From the cell containing the given text, extract its center point as [X, Y] coordinate. 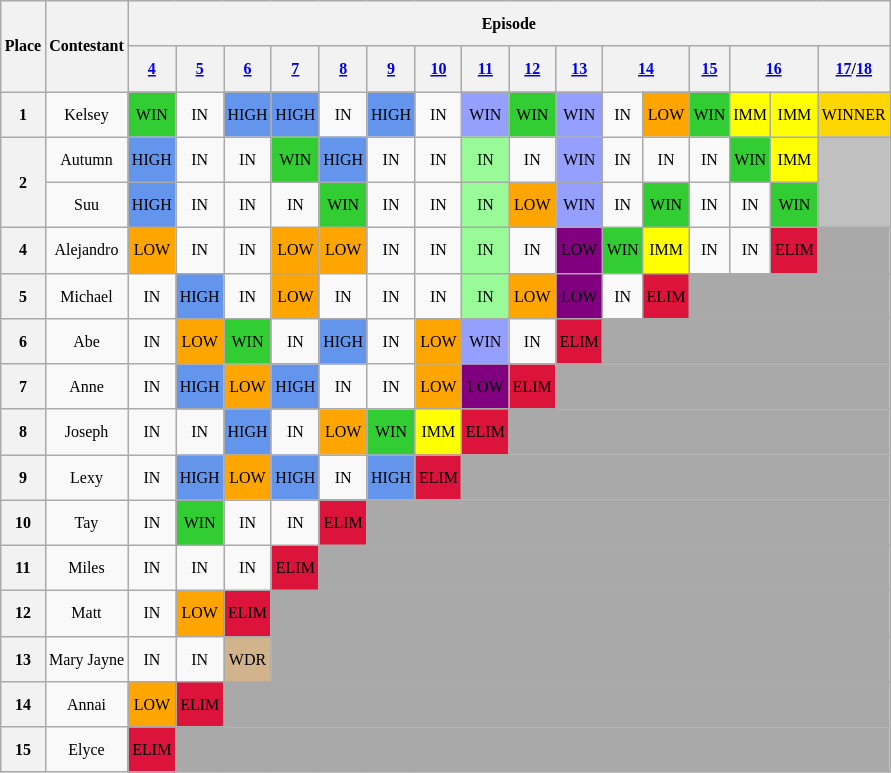
Kelsey [86, 114]
Joseph [86, 432]
Michael [86, 296]
Suu [86, 204]
Abe [86, 340]
Anne [86, 386]
Place [23, 46]
Annai [86, 704]
Tay [86, 522]
Matt [86, 612]
16 [774, 68]
Elyce [86, 748]
Mary Jayne [86, 658]
Alejandro [86, 250]
Miles [86, 568]
2 [23, 182]
1 [23, 114]
Autumn [86, 160]
Lexy [86, 476]
Episode [509, 22]
WDR [248, 658]
Contestant [86, 46]
17/18 [854, 68]
WINNER [854, 114]
